From the cell containing the given text, extract its center point as [X, Y] coordinate. 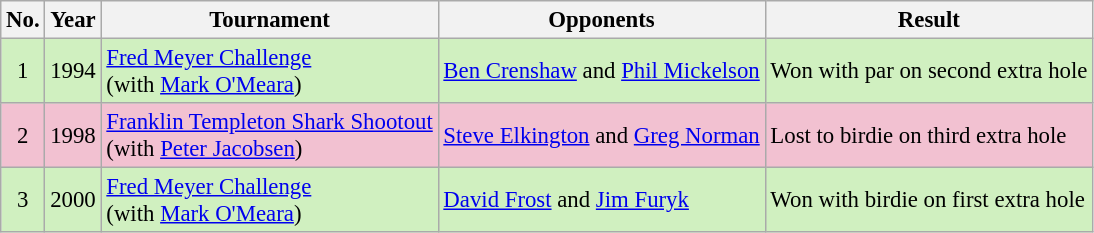
Tournament [270, 20]
Won with birdie on first extra hole [929, 200]
Ben Crenshaw and Phil Mickelson [602, 72]
3 [23, 200]
Steve Elkington and Greg Norman [602, 136]
2 [23, 136]
No. [23, 20]
Result [929, 20]
2000 [73, 200]
1998 [73, 136]
1994 [73, 72]
Lost to birdie on third extra hole [929, 136]
Year [73, 20]
Franklin Templeton Shark Shootout(with Peter Jacobsen) [270, 136]
1 [23, 72]
Opponents [602, 20]
David Frost and Jim Furyk [602, 200]
Won with par on second extra hole [929, 72]
